Locate the cell with the specified text and output its [X, Y] center coordinate. 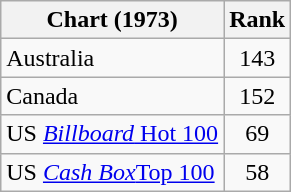
US Cash BoxTop 100 [112, 172]
152 [258, 96]
69 [258, 134]
58 [258, 172]
Australia [112, 58]
Chart (1973) [112, 20]
143 [258, 58]
Canada [112, 96]
Rank [258, 20]
US Billboard Hot 100 [112, 134]
